Detect which cell encompasses the target text, then output its (x, y) center coordinate. 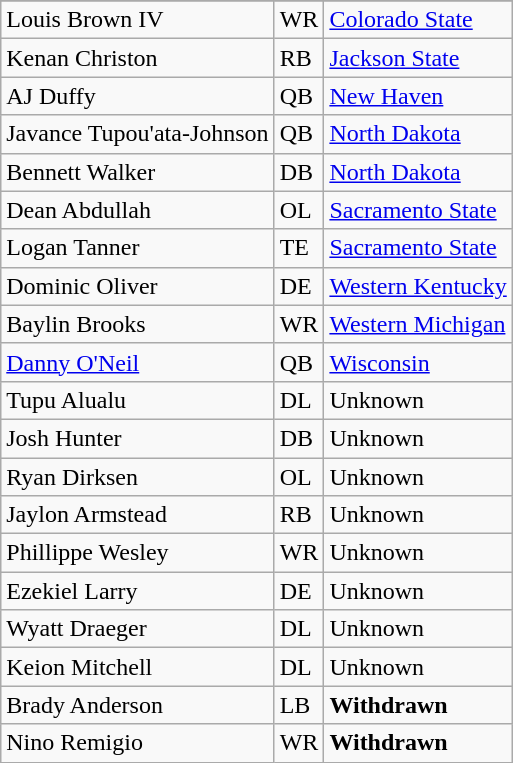
LB (299, 705)
Louis Brown IV (138, 20)
Ezekiel Larry (138, 591)
Kenan Christon (138, 58)
Jaylon Armstead (138, 515)
Baylin Brooks (138, 324)
AJ Duffy (138, 96)
Javance Tupou'ata-Johnson (138, 134)
Colorado State (418, 20)
Brady Anderson (138, 705)
Western Kentucky (418, 286)
Tupu Alualu (138, 400)
Wisconsin (418, 362)
Nino Remigio (138, 743)
New Haven (418, 96)
Phillippe Wesley (138, 553)
Dean Abdullah (138, 210)
TE (299, 248)
Wyatt Draeger (138, 629)
Bennett Walker (138, 172)
Keion Mitchell (138, 667)
Ryan Dirksen (138, 477)
Josh Hunter (138, 438)
Logan Tanner (138, 248)
Jackson State (418, 58)
Danny O'Neil (138, 362)
Dominic Oliver (138, 286)
Western Michigan (418, 324)
